Scan for the cell matching the given text and deliver its [x, y] coordinate at center. 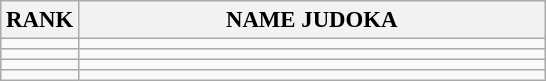
NAME JUDOKA [312, 20]
RANK [40, 20]
